Scan for the cell matching the given text and deliver its [X, Y] coordinate at center. 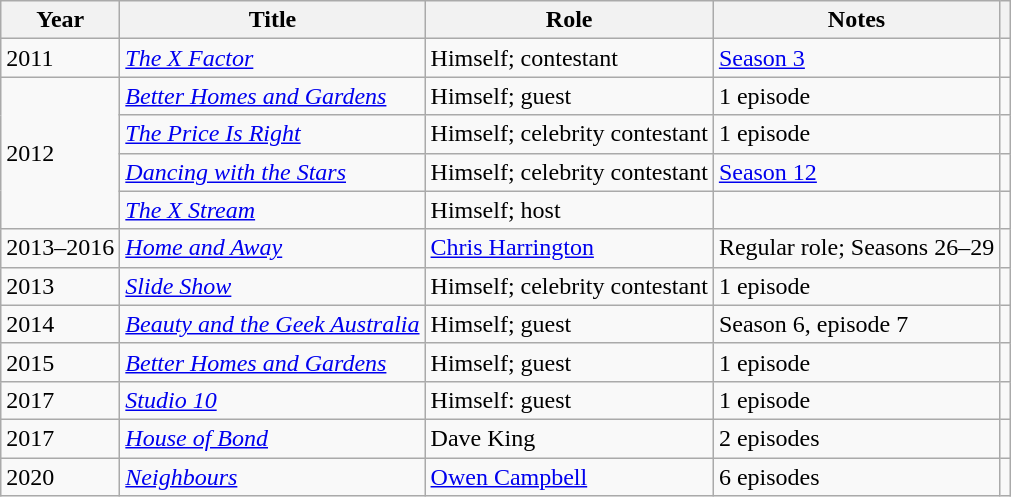
The Price Is Right [272, 134]
Season 6, episode 7 [856, 324]
Season 12 [856, 172]
Slide Show [272, 286]
2014 [60, 324]
2 episodes [856, 438]
The X Factor [272, 58]
House of Bond [272, 438]
2013 [60, 286]
Dave King [569, 438]
The X Stream [272, 210]
Role [569, 20]
Studio 10 [272, 400]
2012 [60, 153]
Himself; contestant [569, 58]
Home and Away [272, 248]
2020 [60, 477]
Himself; host [569, 210]
2013–2016 [60, 248]
Beauty and the Geek Australia [272, 324]
Year [60, 20]
Dancing with the Stars [272, 172]
Notes [856, 20]
Regular role; Seasons 26–29 [856, 248]
Chris Harrington [569, 248]
Owen Campbell [569, 477]
2015 [60, 362]
Neighbours [272, 477]
6 episodes [856, 477]
2011 [60, 58]
Title [272, 20]
Himself: guest [569, 400]
Season 3 [856, 58]
